Capture the cell that displays the provided text and extract its (x, y) central coordinate. 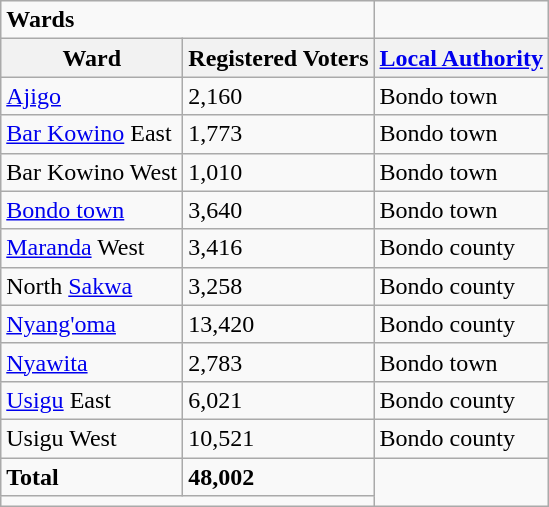
Nyang'oma (92, 324)
1,010 (278, 172)
13,420 (278, 324)
Registered Voters (278, 58)
10,521 (278, 438)
Ward (92, 58)
3,416 (278, 248)
1,773 (278, 134)
Maranda West (92, 248)
Total (92, 477)
3,258 (278, 286)
Local Authority (461, 58)
Wards (188, 20)
Usigu West (92, 438)
6,021 (278, 400)
North Sakwa (92, 286)
Nyawita (92, 362)
48,002 (278, 477)
Ajigo (92, 96)
Bar Kowino East (92, 134)
2,783 (278, 362)
Usigu East (92, 400)
Bar Kowino West (92, 172)
2,160 (278, 96)
3,640 (278, 210)
